For the text-containing cell, return its midpoint in [x, y] coordinate format. 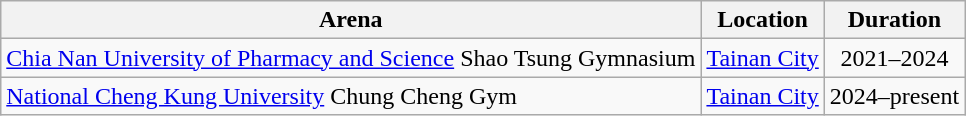
Arena [351, 20]
Location [762, 20]
Chia Nan University of Pharmacy and Science Shao Tsung Gymnasium [351, 58]
Duration [894, 20]
2021–2024 [894, 58]
2024–present [894, 96]
National Cheng Kung University Chung Cheng Gym [351, 96]
